Scan for the cell matching the given text and deliver its [X, Y] coordinate at center. 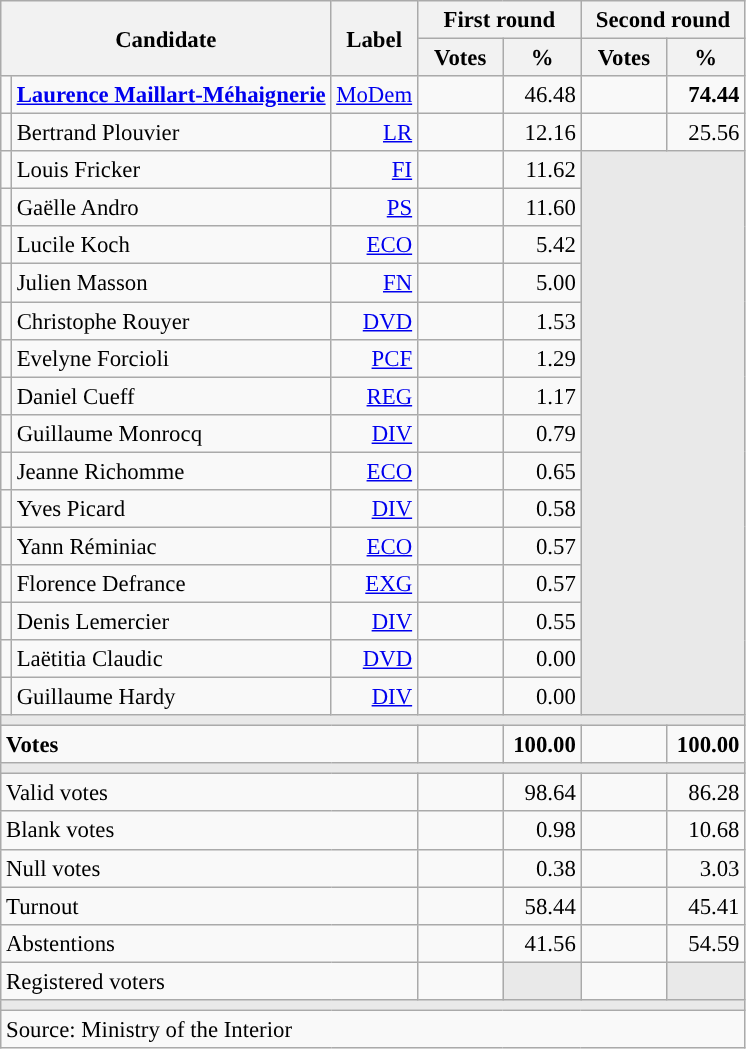
Candidate [166, 38]
74.44 [706, 95]
FI [374, 170]
1.29 [542, 358]
EXG [374, 584]
Turnout [210, 906]
0.55 [542, 621]
Jeanne Richomme [171, 471]
Evelyne Forcioli [171, 358]
11.62 [542, 170]
REG [374, 396]
MoDem [374, 95]
98.64 [542, 793]
Gaëlle Andro [171, 208]
Valid votes [210, 793]
1.17 [542, 396]
Yves Picard [171, 509]
Null votes [210, 868]
Lucile Koch [171, 245]
FN [374, 283]
Abstentions [210, 943]
0.58 [542, 509]
PCF [374, 358]
Second round [663, 20]
0.65 [542, 471]
Guillaume Monrocq [171, 433]
10.68 [706, 831]
58.44 [542, 906]
Denis Lemercier [171, 621]
1.53 [542, 321]
3.03 [706, 868]
86.28 [706, 793]
0.38 [542, 868]
First round [499, 20]
Christophe Rouyer [171, 321]
Julien Masson [171, 283]
0.79 [542, 433]
Blank votes [210, 831]
Laurence Maillart-Méhaignerie [171, 95]
Daniel Cueff [171, 396]
Louis Fricker [171, 170]
Guillaume Hardy [171, 697]
5.42 [542, 245]
41.56 [542, 943]
5.00 [542, 283]
PS [374, 208]
Label [374, 38]
Yann Réminiac [171, 546]
25.56 [706, 133]
12.16 [542, 133]
Bertrand Plouvier [171, 133]
Registered voters [210, 981]
46.48 [542, 95]
Source: Ministry of the Interior [373, 1029]
LR [374, 133]
Laëtitia Claudic [171, 659]
54.59 [706, 943]
45.41 [706, 906]
Florence Defrance [171, 584]
0.98 [542, 831]
11.60 [542, 208]
